Determine the (x, y) coordinate at the center of the cell enclosing the given text.  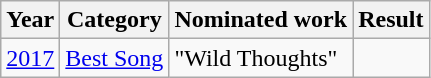
2017 (30, 58)
Result (391, 20)
Year (30, 20)
Nominated work (261, 20)
Category (114, 20)
"Wild Thoughts" (261, 58)
Best Song (114, 58)
